Detect which cell encompasses the target text, then output its [X, Y] center coordinate. 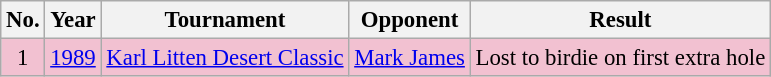
Lost to birdie on first extra hole [620, 58]
Year [73, 20]
1 [23, 58]
Tournament [225, 20]
Result [620, 20]
No. [23, 20]
Opponent [410, 20]
Mark James [410, 58]
1989 [73, 58]
Karl Litten Desert Classic [225, 58]
